From the cell containing the given text, extract its center point as (x, y) coordinate. 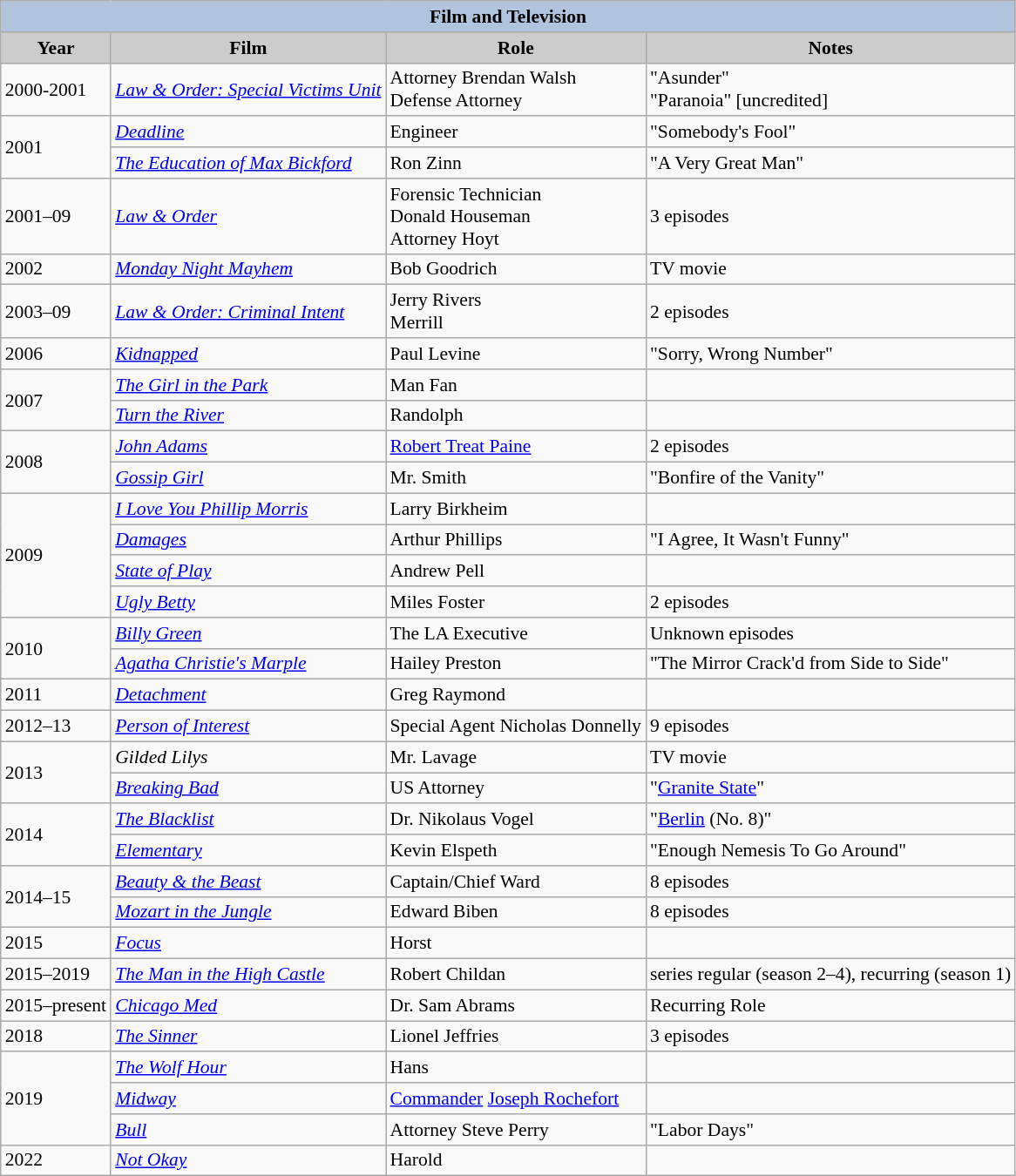
Mr. Smith (515, 478)
Miles Foster (515, 602)
2001 (56, 148)
Andrew Pell (515, 571)
Attorney Steve Perry (515, 1130)
Special Agent Nicholas Donnelly (515, 727)
Edward Biben (515, 912)
The Wolf Hour (247, 1068)
2013 (56, 772)
"Asunder""Paranoia" [uncredited] (830, 89)
"Sorry, Wrong Number" (830, 354)
2003–09 (56, 312)
Captain/Chief Ward (515, 882)
2015 (56, 943)
Person of Interest (247, 727)
The Girl in the Park (247, 385)
2014–15 (56, 897)
Focus (247, 943)
Recurring Role (830, 1005)
Breaking Bad (247, 788)
"I Agree, It Wasn't Funny" (830, 540)
"Granite State" (830, 788)
Unknown episodes (830, 633)
Elementary (247, 850)
"The Mirror Crack'd from Side to Side" (830, 664)
"Enough Nemesis To Go Around" (830, 850)
The Education of Max Bickford (247, 163)
Film (247, 48)
Jerry RiversMerrill (515, 312)
Hailey Preston (515, 664)
Role (515, 48)
The Man in the High Castle (247, 975)
"A Very Great Man" (830, 163)
Bob Goodrich (515, 269)
2015–2019 (56, 975)
Robert Childan (515, 975)
Commander Joseph Rochefort (515, 1098)
2018 (56, 1037)
Billy Green (247, 633)
Beauty & the Beast (247, 882)
2019 (56, 1099)
Mozart in the Jungle (247, 912)
Deadline (247, 132)
Not Okay (247, 1160)
2000-2001 (56, 89)
Man Fan (515, 385)
Gossip Girl (247, 478)
John Adams (247, 447)
"Berlin (No. 8)" (830, 820)
Engineer (515, 132)
Ron Zinn (515, 163)
2011 (56, 695)
2006 (56, 354)
State of Play (247, 571)
Lionel Jeffries (515, 1037)
Mr. Lavage (515, 757)
9 episodes (830, 727)
Arthur Phillips (515, 540)
Paul Levine (515, 354)
Midway (247, 1098)
2009 (56, 555)
I Love You Phillip Morris (247, 509)
Randolph (515, 416)
Film and Television (509, 17)
Gilded Lilys (247, 757)
"Bonfire of the Vanity" (830, 478)
Kevin Elspeth (515, 850)
Attorney Brendan WalshDefense Attorney (515, 89)
Ugly Betty (247, 602)
Greg Raymond (515, 695)
series regular (season 2–4), recurring (season 1) (830, 975)
2012–13 (56, 727)
Turn the River (247, 416)
Robert Treat Paine (515, 447)
Law & Order: Criminal Intent (247, 312)
Monday Night Mayhem (247, 269)
"Labor Days" (830, 1130)
Larry Birkheim (515, 509)
Forensic TechnicianDonald HousemanAttorney Hoyt (515, 216)
Law & Order (247, 216)
The LA Executive (515, 633)
2015–present (56, 1005)
The Sinner (247, 1037)
2007 (56, 401)
Kidnapped (247, 354)
2010 (56, 648)
Dr. Nikolaus Vogel (515, 820)
"Somebody's Fool" (830, 132)
Law & Order: Special Victims Unit (247, 89)
2022 (56, 1160)
Dr. Sam Abrams (515, 1005)
Agatha Christie's Marple (247, 664)
The Blacklist (247, 820)
Bull (247, 1130)
Harold (515, 1160)
2001–09 (56, 216)
US Attorney (515, 788)
Year (56, 48)
2002 (56, 269)
2014 (56, 835)
Horst (515, 943)
Detachment (247, 695)
Hans (515, 1068)
2008 (56, 462)
Damages (247, 540)
Chicago Med (247, 1005)
Notes (830, 48)
